Find where the given text appears and provide that cell's center as (X, Y) coordinate. 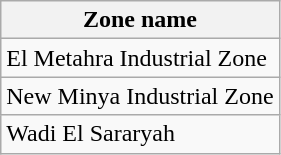
Wadi El Sararyah (140, 134)
New Minya Industrial Zone (140, 96)
El Metahra Industrial Zone (140, 58)
Zone name (140, 20)
